Return the [x, y] coordinate for the center point of the cell that contains the specified text.  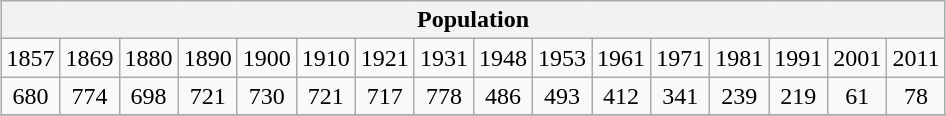
1857 [30, 58]
1991 [798, 58]
78 [916, 96]
774 [90, 96]
1900 [266, 58]
2011 [916, 58]
1971 [680, 58]
680 [30, 96]
717 [384, 96]
61 [858, 96]
1948 [502, 58]
730 [266, 96]
1880 [148, 58]
1890 [208, 58]
1981 [740, 58]
698 [148, 96]
778 [444, 96]
1910 [326, 58]
1961 [622, 58]
1953 [562, 58]
493 [562, 96]
486 [502, 96]
412 [622, 96]
219 [798, 96]
2001 [858, 58]
239 [740, 96]
Population [473, 20]
1869 [90, 58]
341 [680, 96]
1921 [384, 58]
1931 [444, 58]
